Pinpoint the cell where the given text exists, returning its (X, Y) midpoint coordinate. 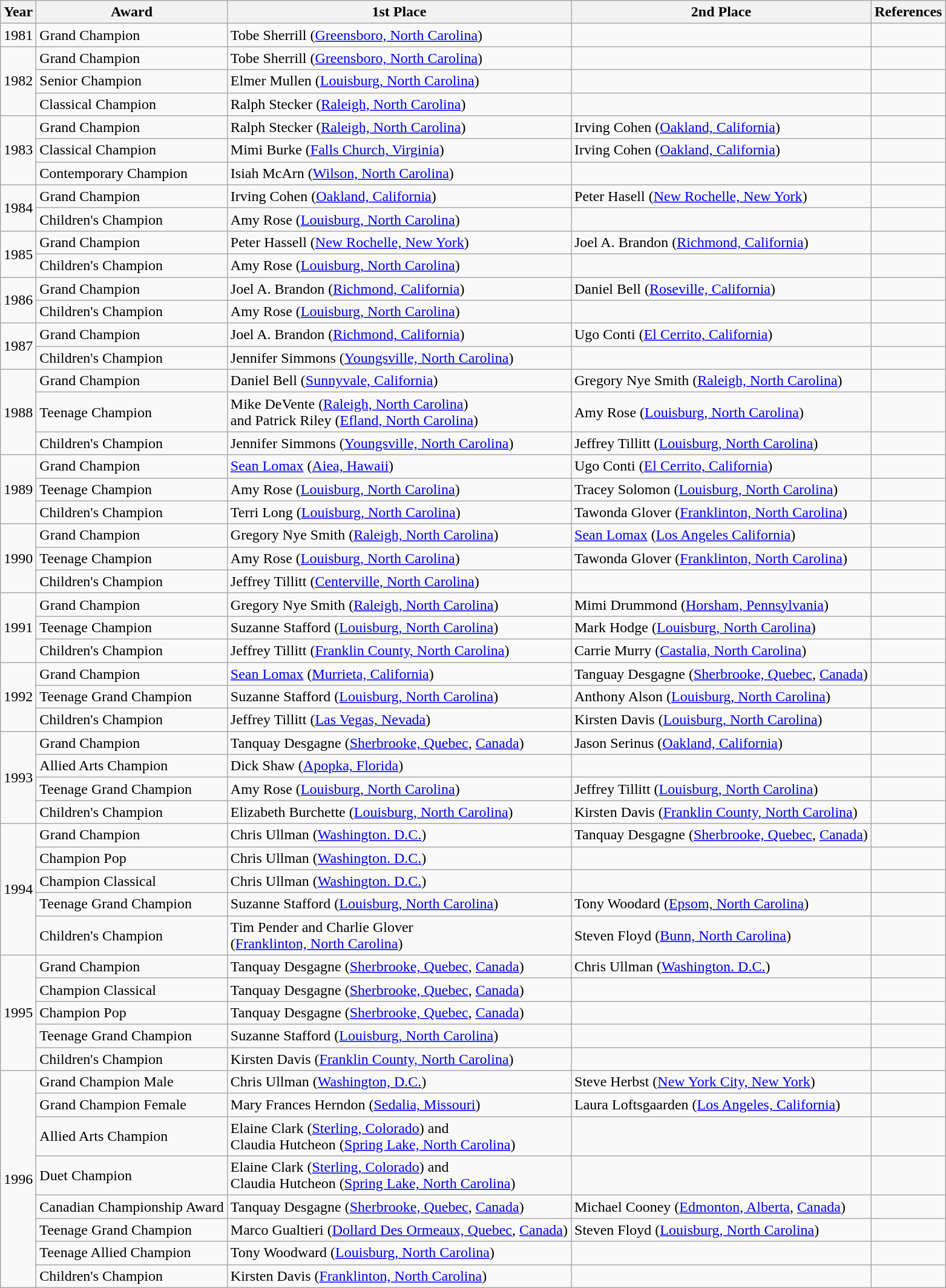
Kirsten Davis (Louisburg, North Carolina) (721, 720)
Peter Hasell (New Rochelle, New York) (721, 196)
Tanguay Desgagne (Sherbrooke, Quebec, Canada) (721, 674)
Steven Floyd (Bunn, North Carolina) (721, 935)
1987 (18, 346)
1994 (18, 889)
1985 (18, 254)
Year (18, 12)
Mark Hodge (Louisburg, North Carolina) (721, 627)
1988 (18, 412)
Tracey Solomon (Louisburg, North Carolina) (721, 489)
Sean Lomax (Los Angeles California) (721, 535)
Isiah McArn (Wilson, North Carolina) (399, 173)
1981 (18, 35)
Elizabeth Burchette (Louisburg, North Carolina) (399, 812)
Daniel Bell (Roseville, California) (721, 289)
1992 (18, 697)
Michael Cooney (Edmonton, Alberta, Canada) (721, 1207)
Steve Herbst (New York City, New York) (721, 1082)
Teenage Allied Champion (132, 1253)
References (908, 12)
Sean Lomax (Aiea, Hawaii) (399, 466)
2nd Place (721, 12)
Marco Gualtieri (Dollard Des Ormeaux, Quebec, Canada) (399, 1230)
Award (132, 12)
Jason Serinus (Oakland, California) (721, 743)
1995 (18, 1012)
Grand Champion Male (132, 1082)
Dick Shaw (Apopka, Florida) (399, 766)
1996 (18, 1179)
1986 (18, 300)
1993 (18, 778)
Duet Champion (132, 1176)
Jeffrey Tillitt (Franklin County, North Carolina) (399, 650)
Daniel Bell (Sunnyvale, California) (399, 381)
Grand Champion Female (132, 1105)
Peter Hassell (New Rochelle, New York) (399, 242)
1991 (18, 627)
Jeffrey Tillitt (Las Vegas, Nevada) (399, 720)
Steven Floyd (Louisburg, North Carolina) (721, 1230)
Elmer Mullen (Louisburg, North Carolina) (399, 81)
Laura Loftsgaarden (Los Angeles, California) (721, 1105)
1990 (18, 558)
1984 (18, 208)
Terri Long (Louisburg, North Carolina) (399, 512)
Chris Ullman (Washington, D.C.) (399, 1082)
Mary Frances Herndon (Sedalia, Missouri) (399, 1105)
Sean Lomax (Murrieta, California) (399, 674)
Kirsten Davis (Franklinton, North Carolina) (399, 1276)
Mimi Drummond (Horsham, Pennsylvania) (721, 604)
Mike DeVente (Raleigh, North Carolina)and Patrick Riley (Efland, North Carolina) (399, 412)
1989 (18, 489)
Canadian Championship Award (132, 1207)
Contemporary Champion (132, 173)
1st Place (399, 12)
Carrie Murry (Castalia, North Carolina) (721, 650)
Tony Woodward (Louisburg, North Carolina) (399, 1253)
Jeffrey Tillitt (Centerville, North Carolina) (399, 581)
Tony Woodard (Epsom, North Carolina) (721, 904)
1983 (18, 150)
Tim Pender and Charlie Glover(Franklinton, North Carolina) (399, 935)
1982 (18, 81)
Anthony Alson (Louisburg, North Carolina) (721, 697)
Senior Champion (132, 81)
Mimi Burke (Falls Church, Virginia) (399, 150)
